Extract the (x, y) coordinate from the center of the cell holding the provided text.  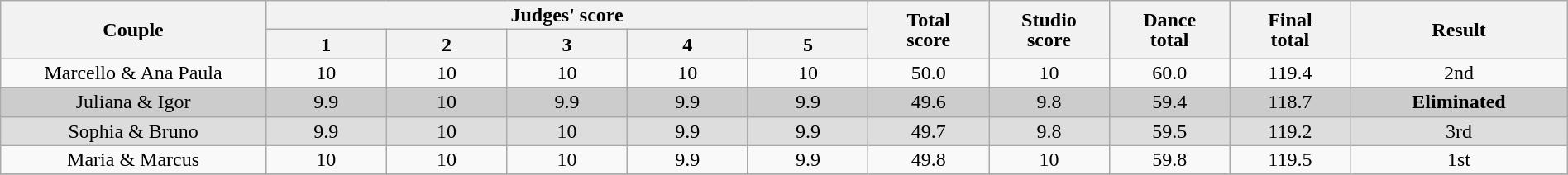
59.8 (1169, 160)
Result (1459, 30)
1 (326, 45)
3rd (1459, 130)
Judges' score (567, 15)
49.6 (929, 102)
Couple (134, 30)
119.2 (1290, 130)
50.0 (929, 73)
Sophia & Bruno (134, 130)
119.5 (1290, 160)
Studioscore (1049, 30)
Marcello & Ana Paula (134, 73)
49.8 (929, 160)
Eliminated (1459, 102)
119.4 (1290, 73)
60.0 (1169, 73)
Totalscore (929, 30)
3 (567, 45)
49.7 (929, 130)
5 (808, 45)
2nd (1459, 73)
Maria & Marcus (134, 160)
118.7 (1290, 102)
Finaltotal (1290, 30)
1st (1459, 160)
59.4 (1169, 102)
Juliana & Igor (134, 102)
Dancetotal (1169, 30)
4 (687, 45)
2 (447, 45)
59.5 (1169, 130)
